For the text-containing cell, return its midpoint in (x, y) coordinate format. 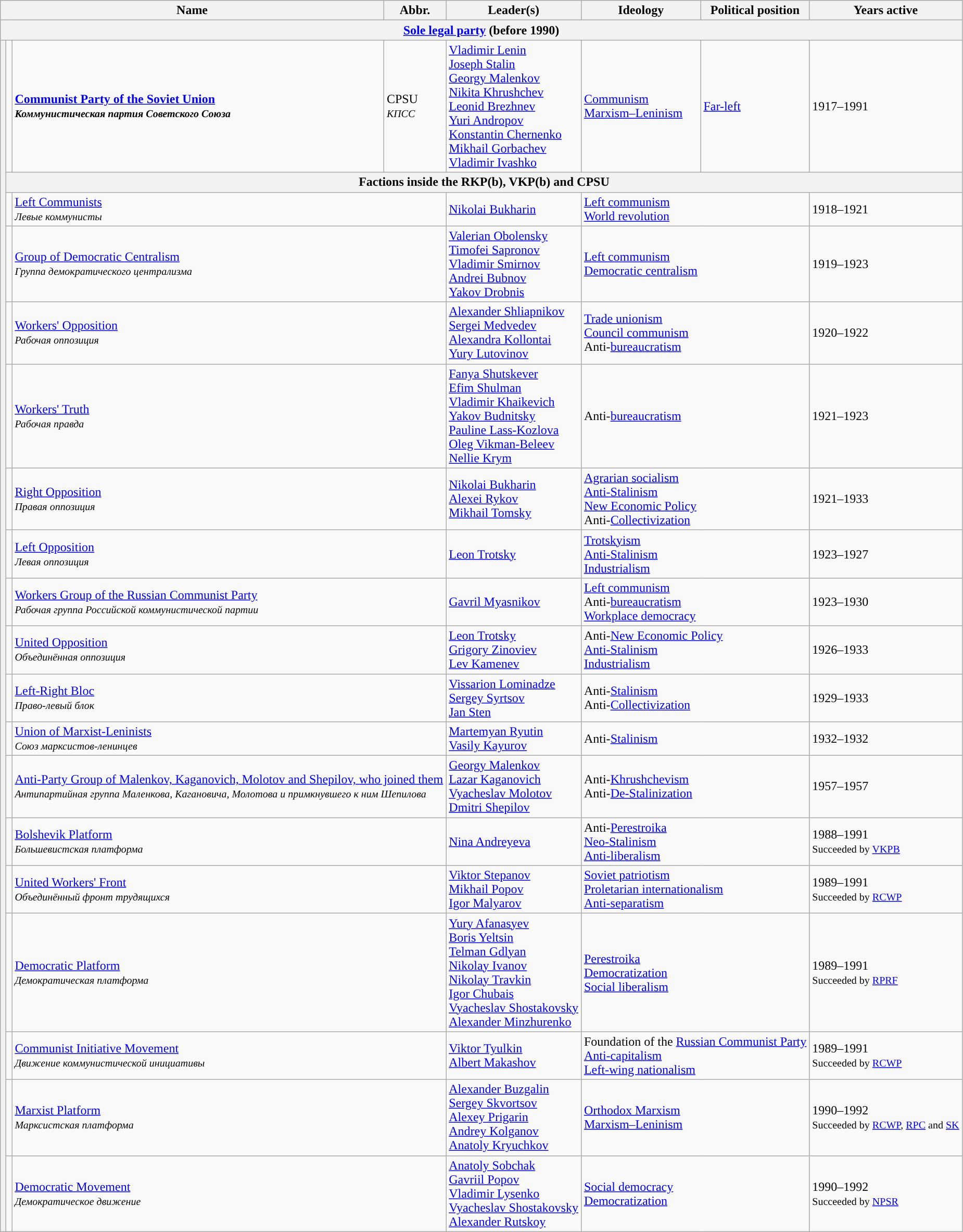
1918–1921 (886, 209)
Communist Party of the Soviet UnionКоммунистическая партия Советского Союза (198, 106)
Political position (755, 10)
Communist Initiative MovementДвижение коммунистической инициативы (229, 1056)
Factions inside the RKP(b), VKP(b) and CPSU (484, 182)
Fanya ShutskeverEfim ShulmanVladimir KhaikevichYakov BudnitskyPauline Lass-KozlovaOleg Vikman-BeleevNellie Krym (514, 416)
Nikolai BukharinAlexei RykovMikhail Tomsky (514, 499)
Left OppositionЛевая оппозиция (229, 554)
Leader(s) (514, 10)
Workers Group of the Russian Communist PartyРабочая группа Российской коммунистической партии (229, 602)
Anti-KhrushchevismAnti-De-Stalinization (695, 787)
1989–1991Succeeded by RPRF (886, 972)
Anti-PerestroikaNeo-StalinismAnti-liberalism (695, 842)
Right OppositionПравая оппозиция (229, 499)
Yury AfanasyevBoris YeltsinTelman GdlyanNikolay IvanovNikolay TravkinIgor ChubaisVyacheslav ShostakovskyAlexander Minzhurenko (514, 972)
Union of Marxist-LeninistsСоюз марксистов-ленинцев (229, 739)
CommunismMarxism–Leninism (640, 106)
Nikolai Bukharin (514, 209)
Democratic MovementДемократическое движение (229, 1193)
Marxist PlatformМарксистская платформа (229, 1117)
Vladimir LeninJoseph StalinGeorgy MalenkovNikita KhrushchevLeonid BrezhnevYuri AndropovKonstantin ChernenkoMikhail GorbachevVladimir Ivashko (514, 106)
1921–1933 (886, 499)
Anatoly SobchakGavriil PopovVladimir LysenkoVyacheslav ShostakovskyAlexander Rutskoy (514, 1193)
1990–1992Succeeded by NPSR (886, 1193)
Leon Trotsky (514, 554)
Leon TrotskyGrigory ZinovievLev Kamenev (514, 650)
Georgy MalenkovLazar KaganovichVyacheslav MolotovDmitri Shepilov (514, 787)
Anti-New Economic PolicyAnti-StalinismIndustrialism (695, 650)
Workers' TruthРабочая правда (229, 416)
1929–1933 (886, 697)
1923–1930 (886, 602)
1932–1932 (886, 739)
Foundation of the Russian Communist PartyAnti-capitalismLeft-wing nationalism (695, 1056)
Ideology (640, 10)
Democratic PlatformДемократическая платформа (229, 972)
1988–1991Succeeded by VKPB (886, 842)
Bolshevik PlatformБольшевистская платформа (229, 842)
TrotskyismAnti-StalinismIndustrialism (695, 554)
Nina Andreyeva (514, 842)
Workers' OppositionРабочая оппозиция (229, 333)
United Workers' FrontОбъединённый фронт трудящихся (229, 890)
1921–1923 (886, 416)
Soviet patriotismProletarian internationalismAnti-separatism (695, 890)
Vissarion LominadzeSergey SyrtsovJan Sten (514, 697)
Anti-Stalinism (695, 739)
Anti-bureaucratism (695, 416)
Social democracyDemocratization (695, 1193)
Martemyan RyutinVasily Kayurov (514, 739)
Viktor TyulkinAlbert Makashov (514, 1056)
Alexander ShliapnikovSergei MedvedevAlexandra KollontaiYury Lutovinov (514, 333)
Sole legal party (before 1990) (481, 30)
1919–1923 (886, 264)
Anti-StalinismAnti-Collectivization (695, 697)
Far-left (755, 106)
Name (193, 10)
Viktor StepanovMikhail PopovIgor Malyarov (514, 890)
Orthodox MarxismMarxism–Leninism (695, 1117)
Left-Right BlocПраво-левый блок (229, 697)
Valerian ObolenskyTimofei SapronovVladimir SmirnovAndrei BubnovYakov Drobnis (514, 264)
Agrarian socialismAnti-StalinismNew Economic PolicyAnti-Collectivization (695, 499)
Left communismWorld revolution (695, 209)
Left communismDemocratic centralism (695, 264)
1920–1922 (886, 333)
Alexander BuzgalinSergey SkvortsovAlexey PrigarinAndrey KolganovAnatoly Kryuchkov (514, 1117)
1990–1992Succeeded by RCWP, RPC and SK (886, 1117)
Left CommunistsЛевые коммунисты (229, 209)
PerestroikaDemocratizationSocial liberalism (695, 972)
United OppositionОбъединённая оппозиция (229, 650)
1957–1957 (886, 787)
1917–1991 (886, 106)
CPSUКПСС (414, 106)
Group of Democratic CentralismГруппа демократического централизма (229, 264)
Years active (886, 10)
1926–1933 (886, 650)
1923–1927 (886, 554)
Gavril Myasnikov (514, 602)
Left communismAnti-bureaucratismWorkplace democracy (695, 602)
Trade unionismCouncil communismAnti-bureaucratism (695, 333)
Abbr. (414, 10)
